Capture the cell that displays the provided text and extract its (x, y) central coordinate. 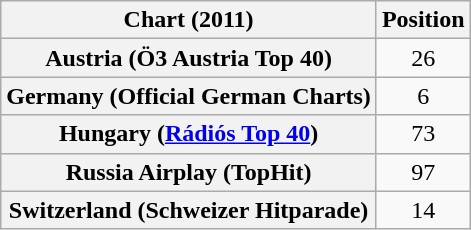
26 (423, 58)
97 (423, 172)
6 (423, 96)
14 (423, 210)
Switzerland (Schweizer Hitparade) (189, 210)
Austria (Ö3 Austria Top 40) (189, 58)
Hungary (Rádiós Top 40) (189, 134)
Germany (Official German Charts) (189, 96)
73 (423, 134)
Chart (2011) (189, 20)
Russia Airplay (TopHit) (189, 172)
Position (423, 20)
